Pinpoint the cell where the given text exists, returning its [x, y] midpoint coordinate. 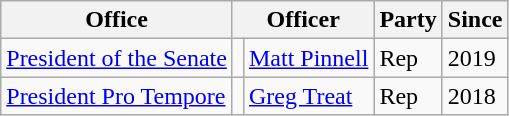
Greg Treat [308, 96]
2019 [475, 58]
Officer [302, 20]
Since [475, 20]
President Pro Tempore [117, 96]
Office [117, 20]
President of the Senate [117, 58]
Party [408, 20]
2018 [475, 96]
Matt Pinnell [308, 58]
